Extract the [X, Y] coordinate from the center of the cell holding the provided text.  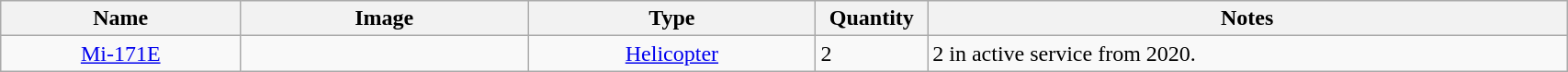
2 in active service from 2020. [1247, 54]
Helicopter [672, 54]
Quantity [872, 18]
Mi-171E [121, 54]
Type [672, 18]
Image [384, 18]
Notes [1247, 18]
Name [121, 18]
2 [872, 54]
